For the text-containing cell, return its midpoint in (x, y) coordinate format. 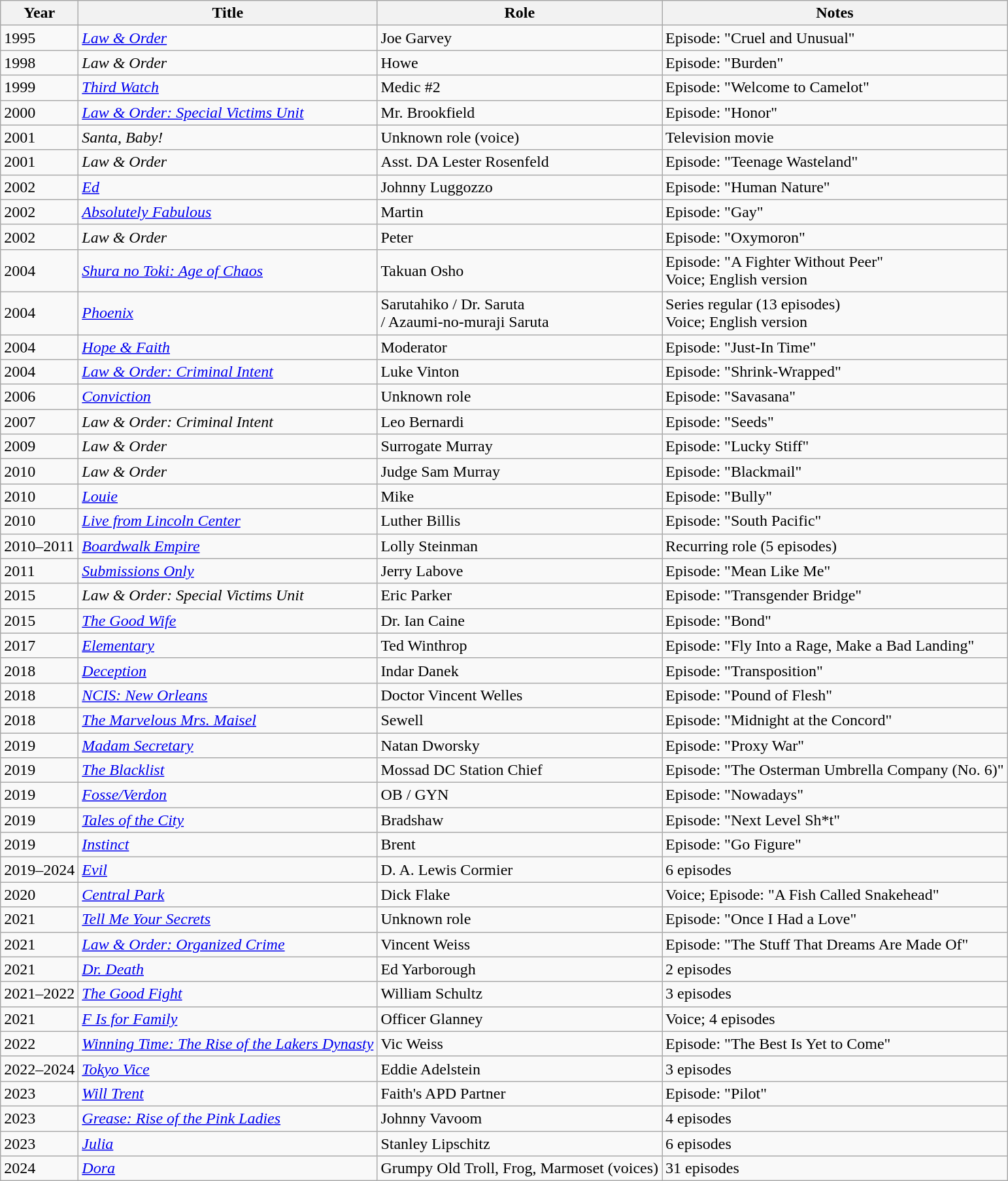
Julia (227, 1144)
Episode: "Oxymoron" (835, 237)
Episode: "A Fighter Without Peer"Voice; English version (835, 271)
Joe Garvey (520, 38)
Will Trent (227, 1093)
2017 (39, 645)
2019–2024 (39, 870)
Episode: "Human Nature" (835, 187)
Ed Yarborough (520, 969)
Episode: "Nowadays" (835, 795)
Instinct (227, 845)
Stanley Lipschitz (520, 1144)
Natan Dworsky (520, 745)
Tell Me Your Secrets (227, 919)
Series regular (13 episodes)Voice; English version (835, 313)
Law & Order: Organized Crime (227, 944)
1998 (39, 63)
2006 (39, 397)
Santa, Baby! (227, 137)
Episode: "Transgender Bridge" (835, 596)
Ted Winthrop (520, 645)
D. A. Lewis Cormier (520, 870)
Eric Parker (520, 596)
Episode: "The Stuff That Dreams Are Made Of" (835, 944)
Elementary (227, 645)
Episode: "Bond" (835, 621)
Live from Lincoln Center (227, 521)
Boardwalk Empire (227, 546)
NCIS: New Orleans (227, 695)
Episode: "Midnight at the Concord" (835, 720)
Faith's APD Partner (520, 1093)
2024 (39, 1169)
Johnny Vavoom (520, 1118)
2011 (39, 571)
Episode: "Savasana" (835, 397)
Tales of the City (227, 820)
Hope & Faith (227, 347)
Dick Flake (520, 895)
Dr. Death (227, 969)
Doctor Vincent Welles (520, 695)
Episode: "Blackmail" (835, 471)
Unknown role (voice) (520, 137)
Phoenix (227, 313)
2 episodes (835, 969)
2021–2022 (39, 994)
Voice; Episode: "A Fish Called Snakehead" (835, 895)
Mike (520, 496)
Episode: "Teenage Wasteland" (835, 162)
The Marvelous Mrs. Maisel (227, 720)
Sarutahiko / Dr. Saruta / Azaumi-no-muraji Saruta (520, 313)
William Schultz (520, 994)
Notes (835, 13)
Deception (227, 670)
Episode: "Once I Had a Love" (835, 919)
Mr. Brookfield (520, 112)
Episode: "Honor" (835, 112)
Asst. DA Lester Rosenfeld (520, 162)
2020 (39, 895)
Third Watch (227, 88)
Sewell (520, 720)
Jerry Labove (520, 571)
OB / GYN (520, 795)
Surrogate Murray (520, 447)
Luther Billis (520, 521)
Episode: "Welcome to Camelot" (835, 88)
Fosse/Verdon (227, 795)
Episode: "Pound of Flesh" (835, 695)
Role (520, 13)
Ed (227, 187)
Episode: "Cruel and Unusual" (835, 38)
Submissions Only (227, 571)
2010–2011 (39, 546)
Episode: "Shrink-Wrapped" (835, 372)
Title (227, 13)
Howe (520, 63)
Year (39, 13)
Episode: "Burden" (835, 63)
Peter (520, 237)
Vic Weiss (520, 1044)
Episode: "Go Figure" (835, 845)
Grumpy Old Troll, Frog, Marmoset (voices) (520, 1169)
Evil (227, 870)
Indar Danek (520, 670)
Leo Bernardi (520, 422)
Shura no Toki: Age of Chaos (227, 271)
Judge Sam Murray (520, 471)
Absolutely Fabulous (227, 212)
2007 (39, 422)
Grease: Rise of the Pink Ladies (227, 1118)
Dr. Ian Caine (520, 621)
31 episodes (835, 1169)
Bradshaw (520, 820)
Episode: "Mean Like Me" (835, 571)
Officer Glanney (520, 1019)
Martin (520, 212)
Brent (520, 845)
1995 (39, 38)
2022–2024 (39, 1069)
Vincent Weiss (520, 944)
Episode: "Pilot" (835, 1093)
Episode: "Gay" (835, 212)
Eddie Adelstein (520, 1069)
Madam Secretary (227, 745)
Episode: "The Best Is Yet to Come" (835, 1044)
Louie (227, 496)
Voice; 4 episodes (835, 1019)
Episode: "Transposition" (835, 670)
Episode: "Just-In Time" (835, 347)
2022 (39, 1044)
Episode: "Proxy War" (835, 745)
Episode: "Next Level Sh*t" (835, 820)
Television movie (835, 137)
1999 (39, 88)
Central Park (227, 895)
2009 (39, 447)
The Blacklist (227, 770)
Tokyo Vice (227, 1069)
The Good Wife (227, 621)
Moderator (520, 347)
Episode: "Fly Into a Rage, Make a Bad Landing" (835, 645)
Episode: "South Pacific" (835, 521)
Episode: "Seeds" (835, 422)
Luke Vinton (520, 372)
Conviction (227, 397)
Episode: "Bully" (835, 496)
F Is for Family (227, 1019)
Lolly Steinman (520, 546)
The Good Fight (227, 994)
Recurring role (5 episodes) (835, 546)
Takuan Osho (520, 271)
Dora (227, 1169)
Winning Time: The Rise of the Lakers Dynasty (227, 1044)
Episode: "Lucky Stiff" (835, 447)
2000 (39, 112)
Medic #2 (520, 88)
4 episodes (835, 1118)
Johnny Luggozzo (520, 187)
Mossad DC Station Chief (520, 770)
Episode: "The Osterman Umbrella Company (No. 6)" (835, 770)
